Extract the (X, Y) coordinate from the center of the cell holding the provided text.  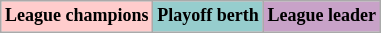
League champions (77, 16)
Playoff berth (208, 16)
League leader (322, 16)
